Locate the cell with the specified text and output its (X, Y) center coordinate. 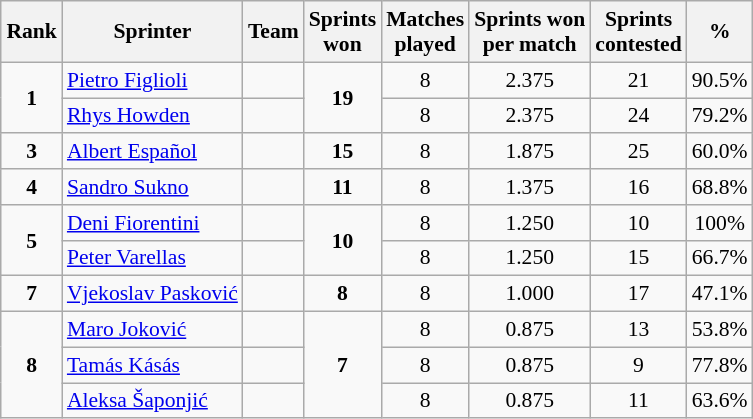
47.1% (720, 294)
24 (638, 116)
Sprinter (152, 32)
66.7% (720, 258)
100% (720, 223)
79.2% (720, 116)
1.375 (530, 187)
Peter Varellas (152, 258)
Sandro Sukno (152, 187)
68.8% (720, 187)
% (720, 32)
Aleksa Šaponjić (152, 401)
3 (32, 152)
60.0% (720, 152)
Tamás Kásás (152, 365)
Rhys Howden (152, 116)
21 (638, 80)
25 (638, 152)
1.000 (530, 294)
Sprints wonper match (530, 32)
16 (638, 187)
9 (638, 365)
Maro Joković (152, 330)
1 (32, 98)
13 (638, 330)
63.6% (720, 401)
4 (32, 187)
19 (342, 98)
77.8% (720, 365)
Rank (32, 32)
Matchesplayed (425, 32)
17 (638, 294)
90.5% (720, 80)
53.8% (720, 330)
Vjekoslav Pasković (152, 294)
Sprintswon (342, 32)
5 (32, 240)
Sprintscontested (638, 32)
Pietro Figlioli (152, 80)
1.875 (530, 152)
Albert Español (152, 152)
Deni Fiorentini (152, 223)
Team (274, 32)
